Provide the (x, y) coordinate of the cell's center where the given text is located.  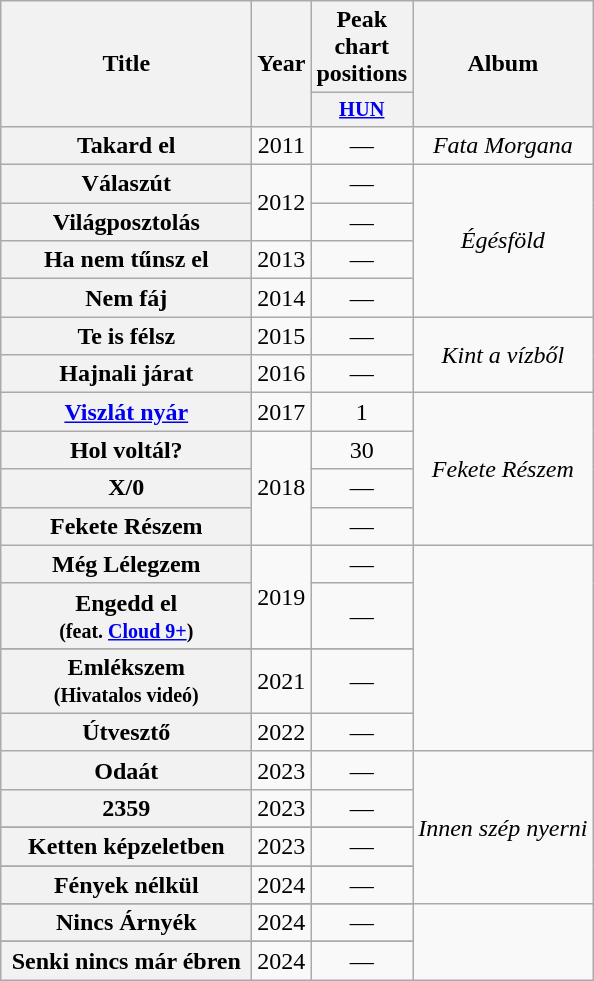
2017 (282, 412)
2021 (282, 680)
HUN (362, 110)
Válaszút (126, 184)
2019 (282, 596)
Takard el (126, 145)
Odaát (126, 770)
Nem fáj (126, 298)
Égésföld (503, 241)
Nincs Árnyék (126, 923)
2014 (282, 298)
Album (503, 64)
Világposztolás (126, 222)
Innen szép nyerni (503, 827)
2012 (282, 203)
Fények nélkül (126, 885)
1 (362, 412)
Title (126, 64)
Viszlát nyár (126, 412)
Fata Morgana (503, 145)
Ha nem tűnsz el (126, 260)
Ketten képzeletben (126, 847)
2018 (282, 488)
Peak chart positions (362, 47)
2359 (126, 808)
2022 (282, 732)
30 (362, 450)
Útvesztő (126, 732)
2013 (282, 260)
Te is félsz (126, 336)
Engedd el(feat. Cloud 9+) (126, 616)
Senki nincs már ébren (126, 961)
Hajnali járat (126, 374)
2011 (282, 145)
Year (282, 64)
Hol voltál? (126, 450)
Még Lélegzem (126, 564)
X/0 (126, 488)
Kint a vízből (503, 355)
2015 (282, 336)
2016 (282, 374)
Emlékszem(Hivatalos videó) (126, 680)
